From the cell containing the given text, extract its center point as (X, Y) coordinate. 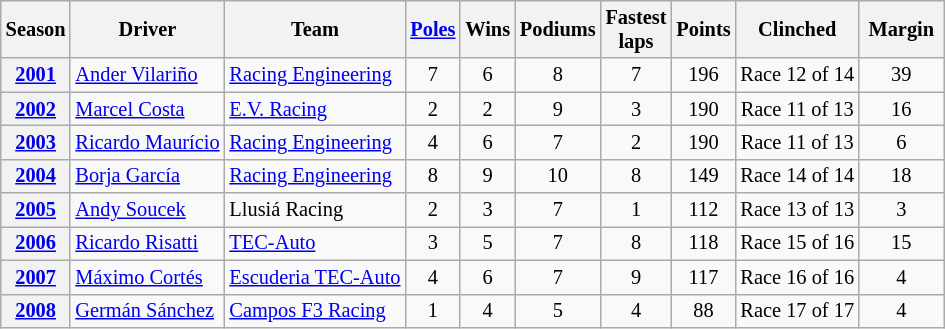
Campos F3 Racing (316, 311)
Borja García (147, 176)
Marcel Costa (147, 109)
TEC-Auto (316, 243)
Race 17 of 17 (796, 311)
Race 14 of 14 (796, 176)
Podiums (558, 29)
Máximo Cortés (147, 277)
2007 (36, 277)
Race 15 of 16 (796, 243)
2008 (36, 311)
Fastest laps (636, 29)
E.V. Racing (316, 109)
Clinched (796, 29)
39 (902, 75)
Team (316, 29)
Andy Soucek (147, 210)
2006 (36, 243)
Wins (488, 29)
Escuderia TEC-Auto (316, 277)
Driver (147, 29)
112 (703, 210)
Ander Vilariño (147, 75)
Season (36, 29)
Race 16 of 16 (796, 277)
2001 (36, 75)
2003 (36, 142)
Margin (902, 29)
196 (703, 75)
Points (703, 29)
Llusiá Racing (316, 210)
Race 13 of 13 (796, 210)
2002 (36, 109)
2005 (36, 210)
16 (902, 109)
Ricardo Maurício (147, 142)
118 (703, 243)
Germán Sánchez (147, 311)
117 (703, 277)
149 (703, 176)
88 (703, 311)
15 (902, 243)
18 (902, 176)
Poles (432, 29)
10 (558, 176)
2004 (36, 176)
Race 12 of 14 (796, 75)
Ricardo Risatti (147, 243)
